For the text-containing cell, return its midpoint in (X, Y) coordinate format. 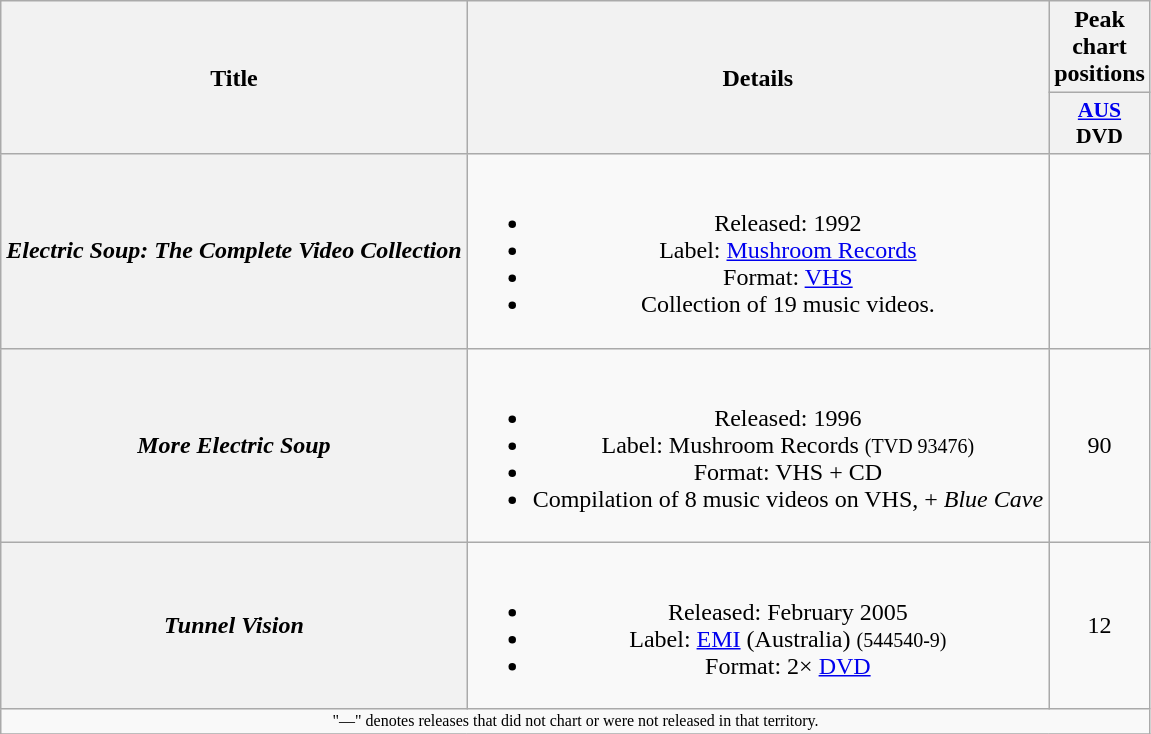
Released: 1996Label: Mushroom Records (TVD 93476)Format: VHS + CDCompilation of 8 music videos on VHS, + Blue Cave (758, 445)
Details (758, 78)
AUSDVD (1100, 124)
90 (1100, 445)
Peak chart positions (1100, 47)
Released: 1992Label: Mushroom RecordsFormat: VHSCollection of 19 music videos. (758, 251)
More Electric Soup (234, 445)
"—" denotes releases that did not chart or were not released in that territory. (576, 721)
Tunnel Vision (234, 626)
12 (1100, 626)
Title (234, 78)
Electric Soup: The Complete Video Collection (234, 251)
Released: February 2005Label: EMI (Australia) (544540-9)Format: 2× DVD (758, 626)
